Locate the cell with the specified text and output its [X, Y] center coordinate. 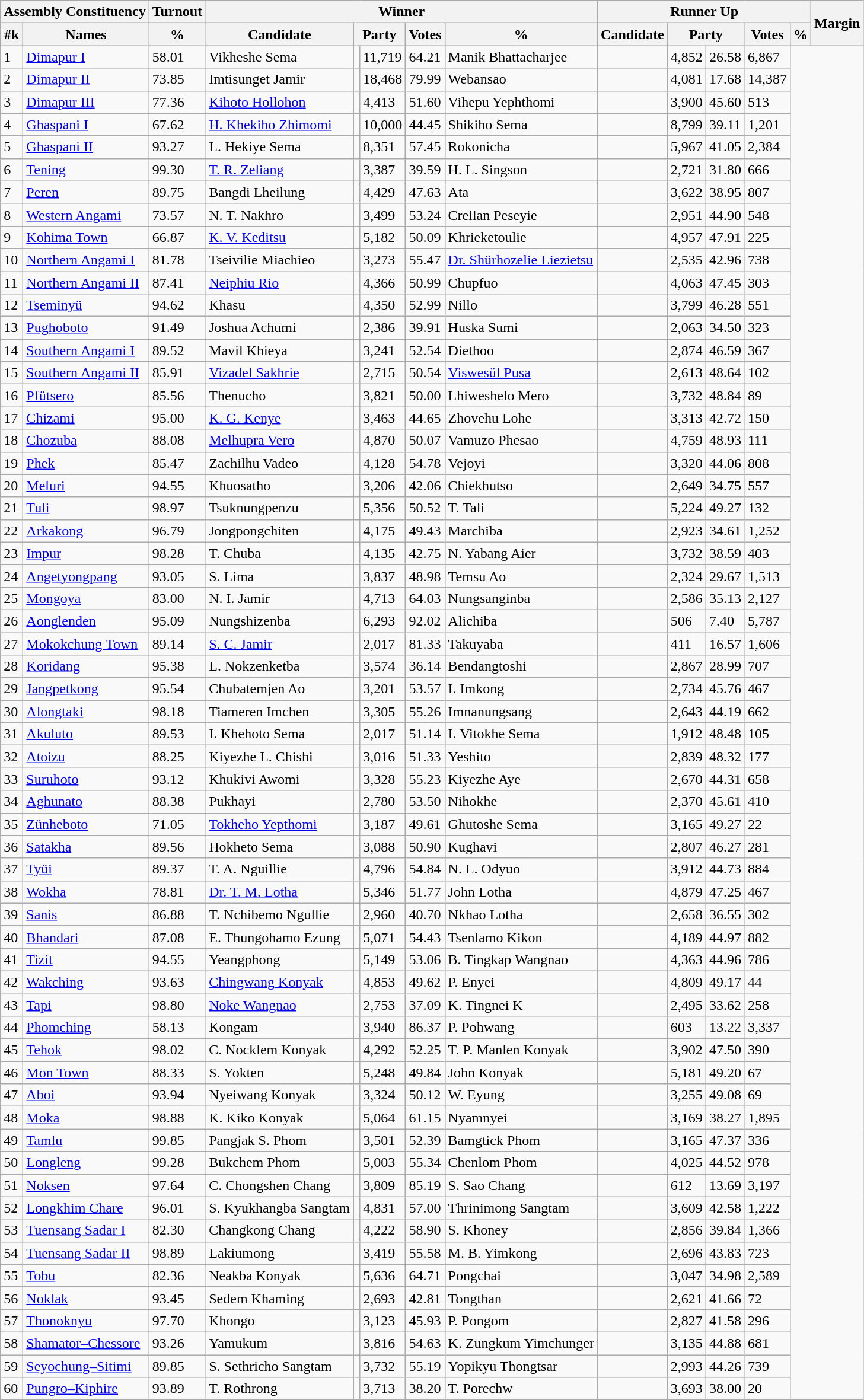
2 [12, 79]
53.50 [425, 802]
47.50 [725, 1050]
49.08 [725, 1095]
Pongchai [521, 1275]
48.84 [725, 396]
707 [767, 666]
1,513 [767, 576]
Jongpongchiten [280, 531]
2,649 [687, 486]
38.95 [725, 192]
36 [12, 847]
3,463 [383, 418]
94.62 [177, 305]
38 [12, 892]
Meluri [86, 486]
4,222 [383, 1230]
P. Enyei [521, 982]
H. Khekiho Zhimomi [280, 125]
8,799 [687, 125]
33.62 [725, 1005]
44.65 [425, 418]
557 [767, 486]
723 [767, 1253]
T. Tali [521, 508]
45.61 [725, 802]
177 [767, 757]
Dimapur III [86, 102]
37 [12, 869]
28 [12, 666]
7 [12, 192]
49.61 [425, 824]
411 [687, 643]
5,967 [687, 147]
Viswesül Pusa [521, 373]
50.99 [425, 283]
3,940 [383, 1028]
5,346 [383, 892]
Neakba Konyak [280, 1275]
3,255 [687, 1095]
Mokokchung Town [86, 643]
Aonglenden [86, 621]
48.64 [725, 373]
3,324 [383, 1095]
3,609 [687, 1208]
88.08 [177, 441]
K. Kiko Konyak [280, 1118]
67.62 [177, 125]
48.93 [725, 441]
2,753 [383, 1005]
Akuluto [86, 734]
50.52 [425, 508]
Nyeiwang Konyak [280, 1095]
2,384 [767, 147]
28.99 [725, 666]
Tuensang Sadar II [86, 1253]
50.90 [425, 847]
Tamlu [86, 1140]
Pungro–Kiphire [86, 1389]
50 [12, 1163]
Kongam [280, 1028]
4,413 [383, 102]
Thonoknyu [86, 1321]
K. Zungkum Yimchunger [521, 1343]
T. Chuba [280, 553]
51.77 [425, 892]
51.33 [425, 757]
4,957 [687, 237]
31 [12, 734]
13.69 [725, 1185]
39.84 [725, 1230]
612 [687, 1185]
3,693 [687, 1389]
Tehok [86, 1050]
52.54 [425, 350]
2,923 [687, 531]
89.14 [177, 643]
658 [767, 779]
31.80 [725, 170]
Imtisunget Jamir [280, 79]
4,831 [383, 1208]
John Lotha [521, 892]
26.58 [725, 57]
N. L. Odyuo [521, 869]
Longleng [86, 1163]
6 [12, 170]
50.12 [425, 1095]
S. Sethricho Sangtam [280, 1366]
71.05 [177, 824]
Khasu [280, 305]
41.05 [725, 147]
Tokheho Yepthomi [280, 824]
82.36 [177, 1275]
302 [767, 914]
2,715 [383, 373]
89.75 [177, 192]
5,787 [767, 621]
52.99 [425, 305]
5,071 [383, 937]
5,248 [383, 1073]
6,293 [383, 621]
H. L. Singson [521, 170]
Temsu Ao [521, 576]
Impur [86, 553]
96.79 [177, 531]
57 [12, 1321]
786 [767, 959]
5,064 [383, 1118]
5,224 [687, 508]
Turnout [177, 12]
Phek [86, 463]
79.99 [425, 79]
Imnanungsang [521, 712]
Thrinimong Sangtam [521, 1208]
Tening [86, 170]
3,016 [383, 757]
69 [767, 1095]
4,713 [383, 598]
Manik Bhattacharjee [521, 57]
86.37 [425, 1028]
258 [767, 1005]
T. Porechw [521, 1389]
89.56 [177, 847]
548 [767, 215]
Alongtaki [86, 712]
513 [767, 102]
88.25 [177, 757]
44.06 [725, 463]
8 [12, 215]
Vizadel Sakhrie [280, 373]
93.05 [177, 576]
3,419 [383, 1253]
9 [12, 237]
Nungsanginba [521, 598]
Chozuba [86, 441]
738 [767, 260]
45.60 [725, 102]
2,960 [383, 914]
2,589 [767, 1275]
89.52 [177, 350]
1,252 [767, 531]
3,169 [687, 1118]
45 [12, 1050]
30 [12, 712]
Zhovehu Lohe [521, 418]
807 [767, 192]
49.84 [425, 1073]
93.26 [177, 1343]
Takuyaba [521, 643]
93.89 [177, 1389]
3,123 [383, 1321]
603 [687, 1028]
T. R. Zeliang [280, 170]
Crellan Peseyie [521, 215]
45.93 [425, 1321]
27 [12, 643]
52.39 [425, 1140]
36.14 [425, 666]
Rokonicha [521, 147]
83.00 [177, 598]
4,128 [383, 463]
Koridang [86, 666]
Wokha [86, 892]
Vikheshe Sema [280, 57]
P. Pongom [521, 1321]
105 [767, 734]
16.57 [725, 643]
53.24 [425, 215]
3,047 [687, 1275]
55.23 [425, 779]
Bendangtoshi [521, 666]
Kiyezhe Aye [521, 779]
Yamukum [280, 1343]
Margin [837, 23]
53.06 [425, 959]
98.80 [177, 1005]
I. Vitokhe Sema [521, 734]
39.11 [725, 125]
Tizit [86, 959]
87.08 [177, 937]
1,201 [767, 125]
85.47 [177, 463]
3,912 [687, 869]
2,586 [687, 598]
93.94 [177, 1095]
Bamgtick Phom [521, 1140]
99.85 [177, 1140]
14 [12, 350]
Pfütsero [86, 396]
17.68 [725, 79]
42.72 [725, 418]
81.33 [425, 643]
55 [12, 1275]
11,719 [383, 57]
Dr. T. M. Lotha [280, 892]
99.28 [177, 1163]
98.97 [177, 508]
1,895 [767, 1118]
296 [767, 1321]
1,222 [767, 1208]
Bangdi Lheilung [280, 192]
2,807 [687, 847]
39 [12, 914]
Northern Angami I [86, 260]
Kohima Town [86, 237]
3,313 [687, 418]
Ghaspani I [86, 125]
Alichiba [521, 621]
3,499 [383, 215]
47.25 [725, 892]
42.06 [425, 486]
3,187 [383, 824]
5,181 [687, 1073]
Noke Wangnao [280, 1005]
Dr. Shürhozelie Liezietsu [521, 260]
48 [12, 1118]
E. Thungohamo Ezung [280, 937]
2,324 [687, 576]
49.20 [725, 1073]
26 [12, 621]
L. Hekiye Sema [280, 147]
48.32 [725, 757]
95.09 [177, 621]
54.78 [425, 463]
2,827 [687, 1321]
47.63 [425, 192]
93.27 [177, 147]
7.40 [725, 621]
42.75 [425, 553]
58.01 [177, 57]
Northern Angami II [86, 283]
N. T. Nakhro [280, 215]
46 [12, 1073]
54.63 [425, 1343]
3,799 [687, 305]
54.43 [425, 937]
97.70 [177, 1321]
44.31 [725, 779]
Southern Angami II [86, 373]
Pughoboto [86, 328]
41 [12, 959]
John Konyak [521, 1073]
1 [12, 57]
Dimapur II [86, 79]
Bhandari [86, 937]
978 [767, 1163]
40 [12, 937]
Yeangphong [280, 959]
Noksen [86, 1185]
2,693 [383, 1298]
36.55 [725, 914]
808 [767, 463]
97.64 [177, 1185]
85.56 [177, 396]
N. I. Jamir [280, 598]
33 [12, 779]
3,501 [383, 1140]
Ghaspani II [86, 147]
29.67 [725, 576]
61.15 [425, 1118]
Western Angami [86, 215]
Arkakong [86, 531]
13 [12, 328]
53 [12, 1230]
Zünheboto [86, 824]
Chubatemjen Ao [280, 689]
34 [12, 802]
98.02 [177, 1050]
6,867 [767, 57]
42.96 [725, 260]
4,135 [383, 553]
39.59 [425, 170]
T. Nchibemo Ngullie [280, 914]
44.19 [725, 712]
410 [767, 802]
739 [767, 1366]
2,721 [687, 170]
24 [12, 576]
3,241 [383, 350]
Khrieketoulie [521, 237]
47.45 [725, 283]
41.66 [725, 1298]
44.73 [725, 869]
102 [767, 373]
Wakching [86, 982]
55.34 [425, 1163]
2,839 [687, 757]
S. Khoney [521, 1230]
96.01 [177, 1208]
Bukchem Phom [280, 1163]
52 [12, 1208]
Changkong Chang [280, 1230]
1,912 [687, 734]
41.58 [725, 1321]
336 [767, 1140]
4,879 [687, 892]
666 [767, 170]
323 [767, 328]
4,853 [383, 982]
T. A. Nguillie [280, 869]
2,621 [687, 1298]
8,351 [383, 147]
49.17 [725, 982]
89.85 [177, 1366]
81.78 [177, 260]
10,000 [383, 125]
5,182 [383, 237]
K. Tingnei K [521, 1005]
55.26 [425, 712]
38.20 [425, 1389]
2,613 [687, 373]
60 [12, 1389]
64.03 [425, 598]
86.88 [177, 914]
2,386 [383, 328]
89.37 [177, 869]
4,870 [383, 441]
38.59 [725, 553]
#k [12, 34]
3,320 [687, 463]
2,127 [767, 598]
Vihepu Yephthomi [521, 102]
19 [12, 463]
Shamator–Chessore [86, 1343]
44.52 [725, 1163]
K. V. Keditsu [280, 237]
16 [12, 396]
Ghutoshe Sema [521, 824]
Aboi [86, 1095]
Tongthan [521, 1298]
3,574 [383, 666]
51.14 [425, 734]
38.27 [725, 1118]
Diethoo [521, 350]
Kihoto Hollohon [280, 102]
3,273 [383, 260]
59 [12, 1366]
Nillo [521, 305]
43 [12, 1005]
Southern Angami I [86, 350]
662 [767, 712]
58.90 [425, 1230]
2,993 [687, 1366]
4,363 [687, 959]
Yeshito [521, 757]
77.36 [177, 102]
Pangjak S. Phom [280, 1140]
390 [767, 1050]
98.89 [177, 1253]
34.61 [725, 531]
39.91 [425, 328]
88.33 [177, 1073]
98.88 [177, 1118]
93.63 [177, 982]
57.00 [425, 1208]
73.57 [177, 215]
506 [687, 621]
72 [767, 1298]
50.00 [425, 396]
95.38 [177, 666]
C. Nocklem Konyak [280, 1050]
2,535 [687, 260]
4,175 [383, 531]
67 [767, 1073]
Atoizu [86, 757]
2,734 [687, 689]
K. G. Kenye [280, 418]
5,003 [383, 1163]
34.98 [725, 1275]
Mon Town [86, 1073]
Kughavi [521, 847]
Melhupra Vero [280, 441]
5,149 [383, 959]
Nungshizenba [280, 621]
4,429 [383, 192]
92.02 [425, 621]
14,387 [767, 79]
50.54 [425, 373]
98.18 [177, 712]
35 [12, 824]
43.83 [725, 1253]
3,328 [383, 779]
42.58 [725, 1208]
3,337 [767, 1028]
Tsenlamo Kikon [521, 937]
367 [767, 350]
551 [767, 305]
95.00 [177, 418]
82.30 [177, 1230]
37.09 [425, 1005]
Huska Sumi [521, 328]
78.81 [177, 892]
Peren [86, 192]
Joshua Achumi [280, 328]
3,135 [687, 1343]
T. P. Manlen Konyak [521, 1050]
Seyochung–Sitimi [86, 1366]
34.50 [725, 328]
681 [767, 1343]
3,201 [383, 689]
B. Tingkap Wangnao [521, 959]
Tuli [86, 508]
4,796 [383, 869]
55.19 [425, 1366]
Neiphiu Rio [280, 283]
46.27 [725, 847]
18 [12, 441]
3,900 [687, 102]
Longkhim Chare [86, 1208]
Nihokhe [521, 802]
111 [767, 441]
S. Kyukhangba Sangtam [280, 1208]
Tuensang Sadar I [86, 1230]
3,197 [767, 1185]
5,356 [383, 508]
2,856 [687, 1230]
2,867 [687, 666]
Names [86, 34]
58 [12, 1343]
M. B. Yimkong [521, 1253]
2,643 [687, 712]
Jangpetkong [86, 689]
2,670 [687, 779]
Assembly Constituency [75, 12]
58.13 [177, 1028]
64.21 [425, 57]
403 [767, 553]
5,636 [383, 1275]
4,366 [383, 283]
P. Pohwang [521, 1028]
44.97 [725, 937]
4,081 [687, 79]
Nkhao Lotha [521, 914]
4,350 [383, 305]
25 [12, 598]
Kiyezhe L. Chishi [280, 757]
85.19 [425, 1185]
52.25 [425, 1050]
Suruhoto [86, 779]
Lhiweshelo Mero [521, 396]
42.81 [425, 1298]
S. Lima [280, 576]
2,780 [383, 802]
29 [12, 689]
Tiameren Imchen [280, 712]
Aghunato [86, 802]
Ata [521, 192]
I. Khehoto Sema [280, 734]
4,759 [687, 441]
Winner [402, 12]
S. Sao Chang [521, 1185]
S. Yokten [280, 1073]
50.07 [425, 441]
49 [12, 1140]
56 [12, 1298]
87.41 [177, 283]
46.59 [725, 350]
Tobu [86, 1275]
64.71 [425, 1275]
Khuosatho [280, 486]
49.43 [425, 531]
45.76 [725, 689]
57.45 [425, 147]
46.28 [725, 305]
40.70 [425, 914]
35.13 [725, 598]
2,658 [687, 914]
15 [12, 373]
85.91 [177, 373]
Marchiba [521, 531]
93.45 [177, 1298]
4,809 [687, 982]
2,063 [687, 328]
73.85 [177, 79]
Sedem Khaming [280, 1298]
44.88 [725, 1343]
11 [12, 283]
Runner Up [704, 12]
2,370 [687, 802]
88.38 [177, 802]
N. Yabang Aier [521, 553]
Chizami [86, 418]
Chiekhutso [521, 486]
38.00 [725, 1389]
Angetyongpang [86, 576]
17 [12, 418]
C. Chongshen Chang [280, 1185]
2,874 [687, 350]
1,366 [767, 1230]
Nyamnyei [521, 1118]
S. C. Jamir [280, 643]
51 [12, 1185]
89.53 [177, 734]
10 [12, 260]
47.91 [725, 237]
21 [12, 508]
48.48 [725, 734]
Webansao [521, 79]
99.30 [177, 170]
Zachilhu Vadeo [280, 463]
1,606 [767, 643]
50.09 [425, 237]
Tseminyü [86, 305]
34.75 [725, 486]
4,063 [687, 283]
4,189 [687, 937]
3,837 [383, 576]
42 [12, 982]
93.12 [177, 779]
884 [767, 869]
48.98 [425, 576]
150 [767, 418]
3,387 [383, 170]
49.62 [425, 982]
Pukhayi [280, 802]
66.87 [177, 237]
3,622 [687, 192]
Khukivi Awomi [280, 779]
4,292 [383, 1050]
Tyüi [86, 869]
54 [12, 1253]
Sanis [86, 914]
Mavil Khieya [280, 350]
47.37 [725, 1140]
23 [12, 553]
Tseivilie Miachieo [280, 260]
44.45 [425, 125]
Noklak [86, 1298]
91.49 [177, 328]
Satakha [86, 847]
44.96 [725, 959]
Khongo [280, 1321]
3,206 [383, 486]
Yopikyu Thongtsar [521, 1366]
4,025 [687, 1163]
3,809 [383, 1185]
5 [12, 147]
98.28 [177, 553]
3,713 [383, 1389]
44.26 [725, 1366]
54.84 [425, 869]
3,088 [383, 847]
2,696 [687, 1253]
W. Eyung [521, 1095]
53.57 [425, 689]
Vamuzo Phesao [521, 441]
4,852 [687, 57]
4 [12, 125]
Chingwang Konyak [280, 982]
44.90 [725, 215]
281 [767, 847]
55.47 [425, 260]
Dimapur I [86, 57]
Lakiumong [280, 1253]
Tapi [86, 1005]
32 [12, 757]
51.60 [425, 102]
3,821 [383, 396]
Thenucho [280, 396]
Vejoyi [521, 463]
132 [767, 508]
3,902 [687, 1050]
L. Nokzenketba [280, 666]
Phomching [86, 1028]
3,305 [383, 712]
Mongoya [86, 598]
12 [12, 305]
T. Rothrong [280, 1389]
13.22 [725, 1028]
Tsuknungpenzu [280, 508]
47 [12, 1095]
Hokheto Sema [280, 847]
55.58 [425, 1253]
89 [767, 396]
303 [767, 283]
3 [12, 102]
Shikiho Sema [521, 125]
Moka [86, 1118]
Chupfuo [521, 283]
2,951 [687, 215]
I. Imkong [521, 689]
225 [767, 237]
18,468 [383, 79]
2,495 [687, 1005]
882 [767, 937]
95.54 [177, 689]
Chenlom Phom [521, 1163]
3,816 [383, 1343]
